From the cell containing the given text, extract its center point as (X, Y) coordinate. 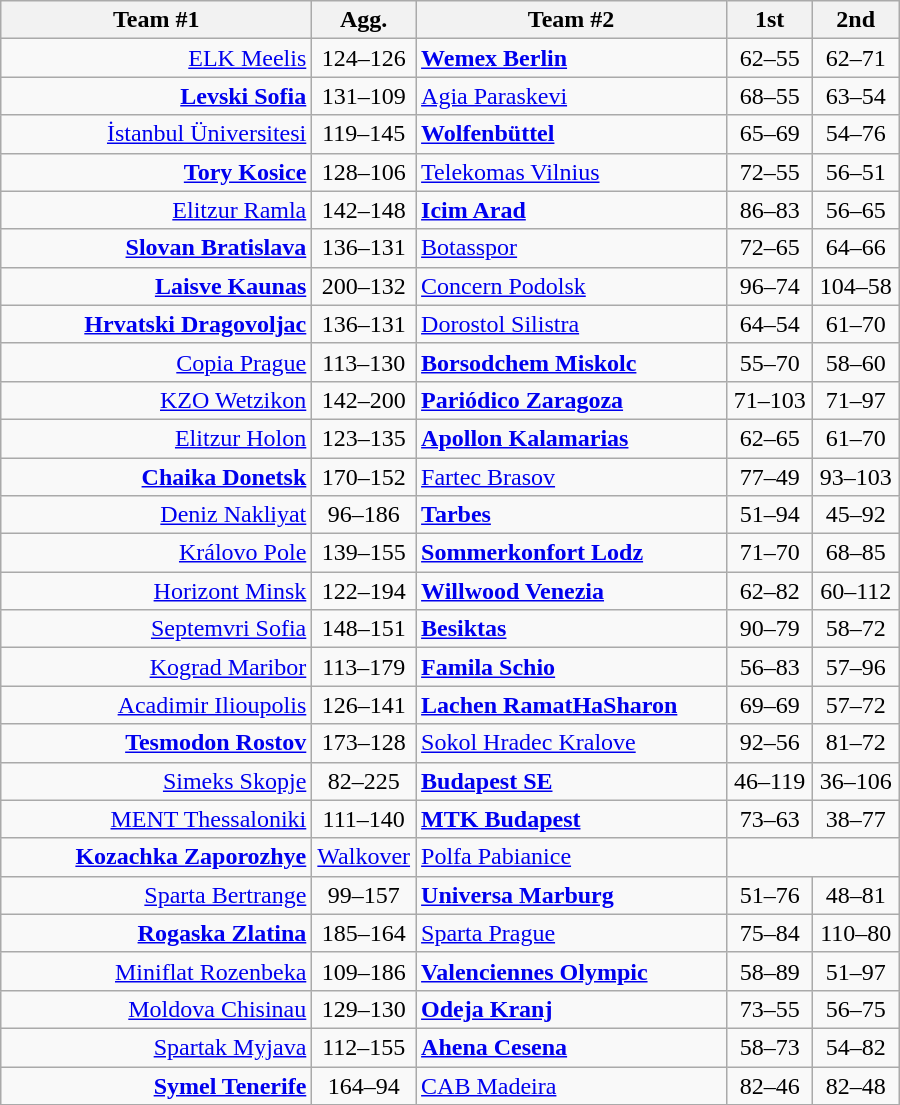
73–55 (770, 1009)
Budapest SE (572, 781)
Team #1 (156, 20)
Wolfenbüttel (572, 134)
68–85 (856, 553)
104–58 (856, 286)
62–71 (856, 58)
Polfa Pabianice (572, 857)
60–112 (856, 591)
142–200 (364, 400)
54–76 (856, 134)
148–151 (364, 629)
Universa Marburg (572, 895)
75–84 (770, 933)
65–69 (770, 134)
Tory Kosice (156, 172)
64–66 (856, 248)
48–81 (856, 895)
58–60 (856, 362)
62–55 (770, 58)
Valenciennes Olympic (572, 971)
Icim Arad (572, 210)
Odeja Kranj (572, 1009)
Spartak Myjava (156, 1047)
69–69 (770, 705)
1st (770, 20)
58–73 (770, 1047)
72–65 (770, 248)
170–152 (364, 477)
Rogaska Zlatina (156, 933)
Miniflat Rozenbeka (156, 971)
Kograd Maribor (156, 667)
36–106 (856, 781)
Borsodchem Miskolc (572, 362)
46–119 (770, 781)
131–109 (364, 96)
71–70 (770, 553)
92–56 (770, 743)
Pariódico Zaragoza (572, 400)
Ahena Cesena (572, 1047)
Sokol Hradec Kralove (572, 743)
111–140 (364, 819)
82–225 (364, 781)
Královo Pole (156, 553)
CAB Madeira (572, 1085)
Agia Paraskevi (572, 96)
124–126 (364, 58)
Team #2 (572, 20)
62–65 (770, 438)
Botasspor (572, 248)
Chaika Donetsk (156, 477)
Slovan Bratislava (156, 248)
Apollon Kalamarias (572, 438)
62–82 (770, 591)
Levski Sofia (156, 96)
57–96 (856, 667)
56–75 (856, 1009)
Wemex Berlin (572, 58)
56–51 (856, 172)
68–55 (770, 96)
Concern Podolsk (572, 286)
113–179 (364, 667)
45–92 (856, 515)
173–128 (364, 743)
90–79 (770, 629)
139–155 (364, 553)
Horizont Minsk (156, 591)
123–135 (364, 438)
72–55 (770, 172)
Sommerkonfort Lodz (572, 553)
MTK Budapest (572, 819)
112–155 (364, 1047)
200–132 (364, 286)
54–82 (856, 1047)
71–97 (856, 400)
MENT Thessaloniki (156, 819)
ELK Meelis (156, 58)
Sparta Bertrange (156, 895)
51–97 (856, 971)
56–65 (856, 210)
Fartec Brasov (572, 477)
Besiktas (572, 629)
77–49 (770, 477)
128–106 (364, 172)
57–72 (856, 705)
Septemvri Sofia (156, 629)
73–63 (770, 819)
Tarbes (572, 515)
55–70 (770, 362)
129–130 (364, 1009)
164–94 (364, 1085)
86–83 (770, 210)
122–194 (364, 591)
Laisve Kaunas (156, 286)
96–186 (364, 515)
Famila Schio (572, 667)
63–54 (856, 96)
93–103 (856, 477)
Kozachka Zaporozhye (156, 857)
Agg. (364, 20)
71–103 (770, 400)
64–54 (770, 324)
99–157 (364, 895)
58–89 (770, 971)
2nd (856, 20)
126–141 (364, 705)
KZO Wetzikon (156, 400)
Elitzur Ramla (156, 210)
Walkover (364, 857)
Symel Tenerife (156, 1085)
Copia Prague (156, 362)
Simeks Skopje (156, 781)
Elitzur Holon (156, 438)
İstanbul Üniversitesi (156, 134)
Sparta Prague (572, 933)
142–148 (364, 210)
51–94 (770, 515)
119–145 (364, 134)
51–76 (770, 895)
113–130 (364, 362)
82–46 (770, 1085)
Acadimir Ilioupolis (156, 705)
Dorostol Silistra (572, 324)
Hrvatski Dragovoljac (156, 324)
Tesmodon Rostov (156, 743)
Telekomas Vilnius (572, 172)
Moldova Chisinau (156, 1009)
81–72 (856, 743)
38–77 (856, 819)
Deniz Nakliyat (156, 515)
58–72 (856, 629)
Lachen RamatHaSharon (572, 705)
Willwood Venezia (572, 591)
110–80 (856, 933)
96–74 (770, 286)
56–83 (770, 667)
109–186 (364, 971)
82–48 (856, 1085)
185–164 (364, 933)
